Detect which cell encompasses the target text, then output its (x, y) center coordinate. 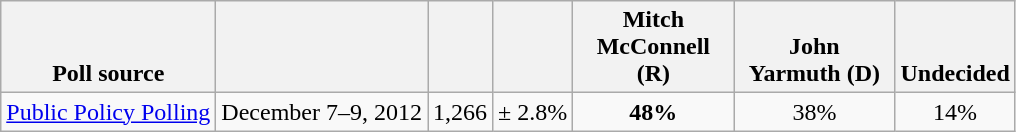
Undecided (955, 47)
14% (955, 112)
MitchMcConnell (R) (654, 47)
Poll source (108, 47)
± 2.8% (533, 112)
38% (814, 112)
48% (654, 112)
Public Policy Polling (108, 112)
1,266 (460, 112)
December 7–9, 2012 (322, 112)
JohnYarmuth (D) (814, 47)
